Return the [x, y] coordinate for the center point of the cell that contains the specified text.  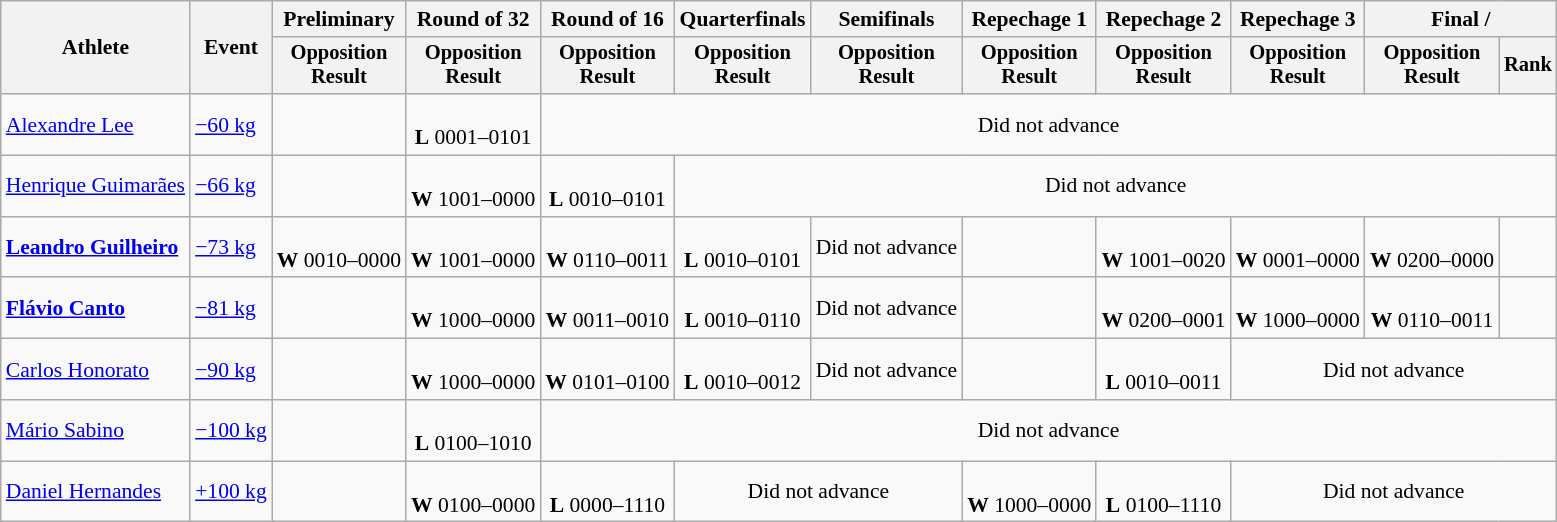
Event [231, 48]
W 0200–0000 [1432, 248]
Alexandre Lee [96, 124]
Carlos Honorato [96, 370]
W 0200–0001 [1163, 308]
Athlete [96, 48]
−60 kg [231, 124]
Round of 16 [607, 19]
Final / [1461, 19]
W 0010–0000 [339, 248]
+100 kg [231, 492]
Henrique Guimarães [96, 186]
Repechage 3 [1298, 19]
L 0010–0012 [743, 370]
−100 kg [231, 430]
Repechage 1 [1029, 19]
Repechage 2 [1163, 19]
L 0000–1110 [607, 492]
Flávio Canto [96, 308]
Preliminary [339, 19]
L 0010–0110 [743, 308]
L 0001–0101 [473, 124]
L 0100–1110 [1163, 492]
Semifinals [887, 19]
W 0101–0100 [607, 370]
−73 kg [231, 248]
L 0100–1010 [473, 430]
Daniel Hernandes [96, 492]
W 1001–0020 [1163, 248]
Round of 32 [473, 19]
Quarterfinals [743, 19]
Mário Sabino [96, 430]
−81 kg [231, 308]
L 0010–0011 [1163, 370]
−66 kg [231, 186]
−90 kg [231, 370]
W 0011–0010 [607, 308]
Leandro Guilheiro [96, 248]
W 0100–0000 [473, 492]
Rank [1528, 66]
W 0001–0000 [1298, 248]
